From the cell containing the given text, extract its center point as (x, y) coordinate. 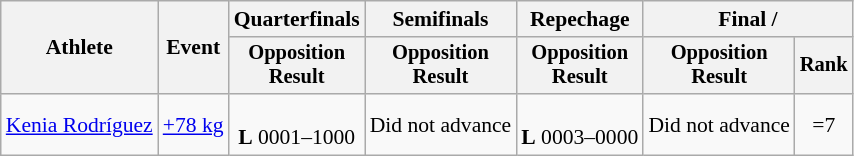
L 0003–0000 (580, 124)
Athlete (80, 48)
+78 kg (194, 124)
Rank (824, 66)
Repechage (580, 19)
L 0001–1000 (297, 124)
Semifinals (441, 19)
=7 (824, 124)
Quarterfinals (297, 19)
Final / (748, 19)
Event (194, 48)
Kenia Rodríguez (80, 124)
